Output the (X, Y) coordinate of the center of the cell containing the given text.  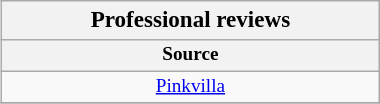
Source (191, 55)
Pinkvilla (191, 87)
Professional reviews (191, 20)
